Search for the cell housing the specified text and yield its (X, Y) center coordinate. 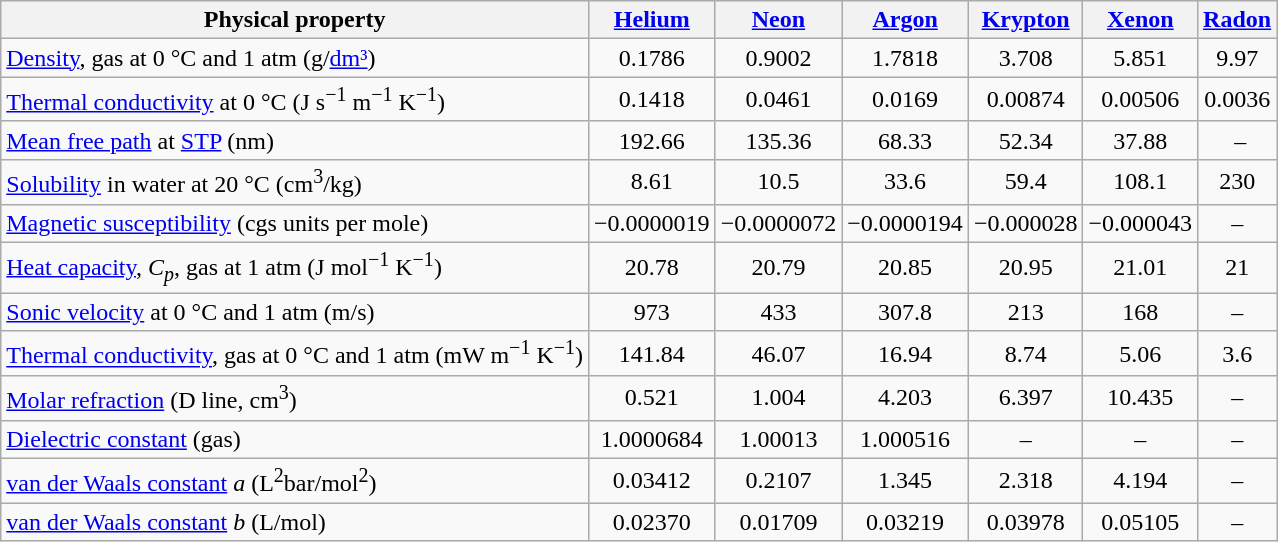
−0.000043 (1140, 223)
10.5 (778, 182)
0.03412 (652, 480)
21.01 (1140, 268)
1.345 (906, 480)
141.84 (652, 354)
46.07 (778, 354)
−0.0000072 (778, 223)
1.00013 (778, 439)
−0.0000194 (906, 223)
1.0000684 (652, 439)
4.203 (906, 398)
0.9002 (778, 58)
Xenon (1140, 20)
52.34 (1026, 140)
Radon (1238, 20)
1.7818 (906, 58)
192.66 (652, 140)
59.4 (1026, 182)
16.94 (906, 354)
0.521 (652, 398)
0.2107 (778, 480)
Mean free path at STP (nm) (295, 140)
1.000516 (906, 439)
168 (1140, 312)
10.435 (1140, 398)
0.03978 (1026, 522)
37.88 (1140, 140)
8.61 (652, 182)
Neon (778, 20)
Dielectric constant (gas) (295, 439)
2.318 (1026, 480)
van der Waals constant a (L2bar/mol2) (295, 480)
9.97 (1238, 58)
Helium (652, 20)
307.8 (906, 312)
Krypton (1026, 20)
20.79 (778, 268)
0.00874 (1026, 100)
Physical property (295, 20)
−0.000028 (1026, 223)
68.33 (906, 140)
0.1786 (652, 58)
0.02370 (652, 522)
Magnetic susceptibility (cgs units per mole) (295, 223)
20.78 (652, 268)
0.1418 (652, 100)
135.36 (778, 140)
0.01709 (778, 522)
5.06 (1140, 354)
20.85 (906, 268)
0.0169 (906, 100)
21 (1238, 268)
973 (652, 312)
Density, gas at 0 °C and 1 atm (g/dm³) (295, 58)
Argon (906, 20)
5.851 (1140, 58)
1.004 (778, 398)
0.0036 (1238, 100)
20.95 (1026, 268)
van der Waals constant b (L/mol) (295, 522)
230 (1238, 182)
Thermal conductivity at 0 °C (J s−1 m−1 K−1) (295, 100)
6.397 (1026, 398)
0.0461 (778, 100)
−0.0000019 (652, 223)
Thermal conductivity, gas at 0 °C and 1 atm (mW m−1 K−1) (295, 354)
Solubility in water at 20 °C (cm3/kg) (295, 182)
213 (1026, 312)
Sonic velocity at 0 °C and 1 atm (m/s) (295, 312)
0.05105 (1140, 522)
108.1 (1140, 182)
8.74 (1026, 354)
0.03219 (906, 522)
3.708 (1026, 58)
Heat capacity, Cp, gas at 1 atm (J mol−1 K−1) (295, 268)
0.00506 (1140, 100)
3.6 (1238, 354)
433 (778, 312)
4.194 (1140, 480)
Molar refraction (D line, cm3) (295, 398)
33.6 (906, 182)
